Output the (X, Y) coordinate of the center of the cell containing the given text.  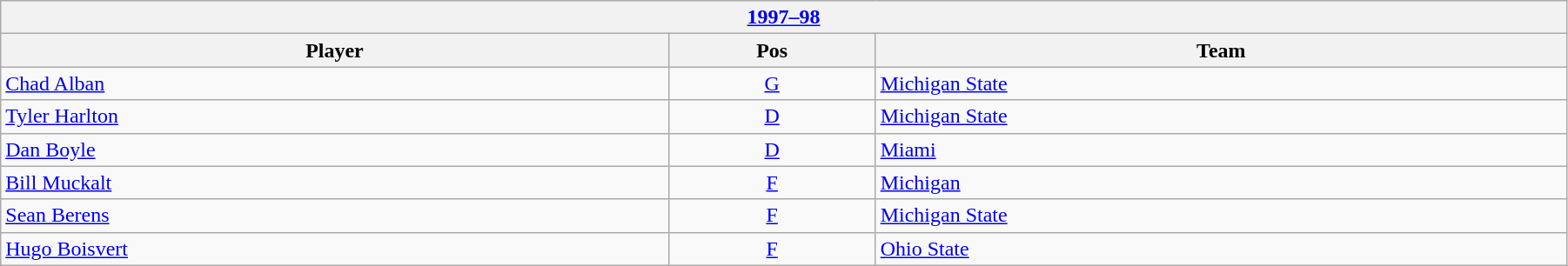
Hugo Boisvert (334, 249)
Bill Muckalt (334, 183)
G (772, 83)
Player (334, 50)
Pos (772, 50)
Dan Boyle (334, 150)
1997–98 (784, 17)
Ohio State (1221, 249)
Miami (1221, 150)
Michigan (1221, 183)
Team (1221, 50)
Tyler Harlton (334, 116)
Sean Berens (334, 216)
Chad Alban (334, 83)
